Search for the cell housing the specified text and yield its (X, Y) center coordinate. 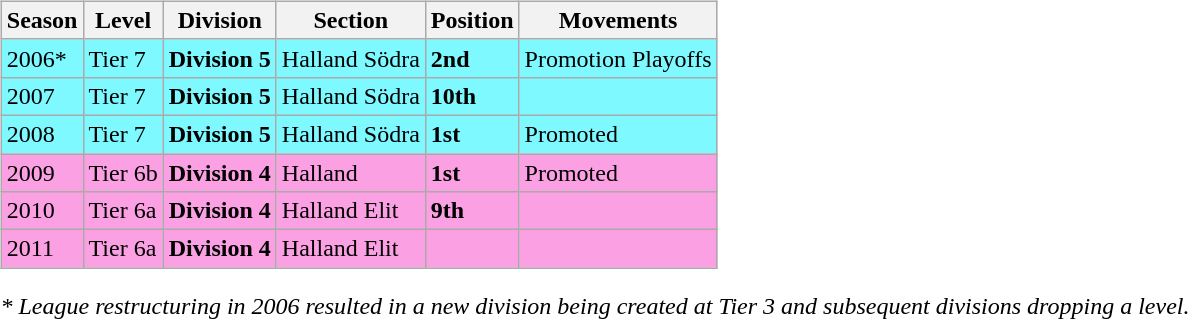
2010 (42, 211)
Halland (350, 173)
Position (472, 20)
Level (123, 20)
2007 (42, 96)
Movements (618, 20)
9th (472, 211)
2006* (42, 58)
2008 (42, 134)
10th (472, 96)
Season (42, 20)
2009 (42, 173)
2nd (472, 58)
Tier 6b (123, 173)
Section (350, 20)
Promotion Playoffs (618, 58)
2011 (42, 249)
Division (220, 20)
